Search for the cell housing the specified text and yield its [x, y] center coordinate. 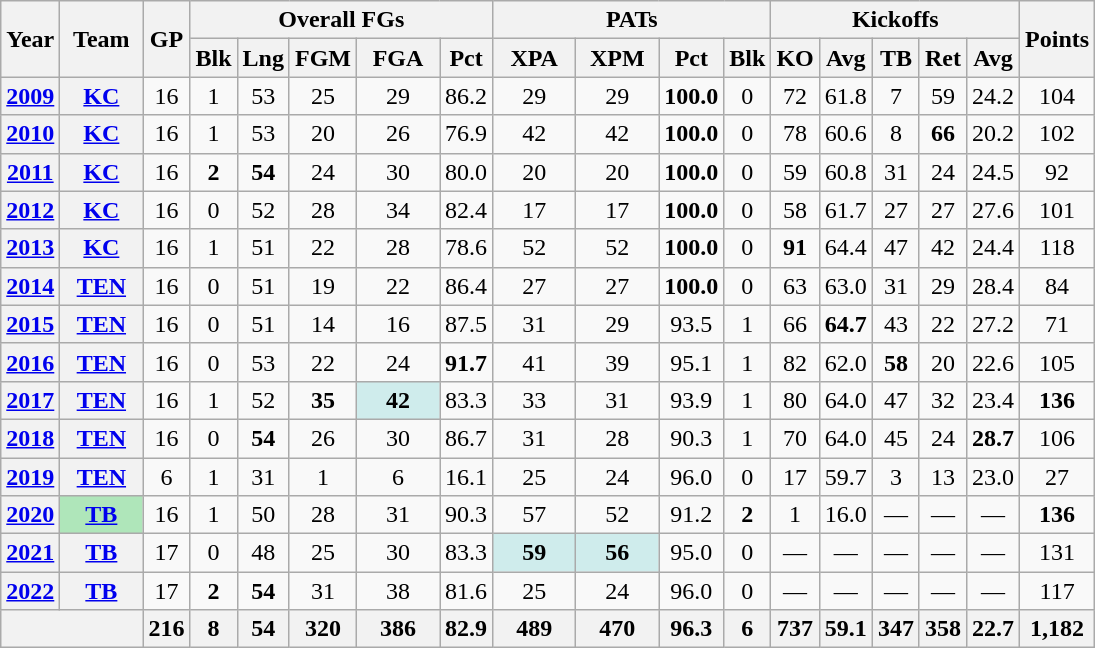
86.2 [466, 96]
80 [795, 400]
7 [896, 96]
82.4 [466, 210]
33 [534, 400]
70 [795, 438]
87.5 [466, 324]
27.2 [992, 324]
50 [263, 515]
2011 [30, 172]
86.4 [466, 286]
28.4 [992, 286]
24.4 [992, 248]
2019 [30, 477]
82 [795, 362]
56 [618, 553]
60.6 [846, 134]
489 [534, 629]
2021 [30, 553]
82.9 [466, 629]
2012 [30, 210]
2017 [30, 400]
27.6 [992, 210]
Ret [942, 58]
39 [618, 362]
43 [896, 324]
45 [896, 438]
2010 [30, 134]
102 [1058, 134]
59.7 [846, 477]
60.8 [846, 172]
131 [1058, 553]
81.6 [466, 591]
62.0 [846, 362]
2016 [30, 362]
Points [1058, 39]
FGM [322, 58]
470 [618, 629]
386 [398, 629]
80.0 [466, 172]
96.3 [692, 629]
14 [322, 324]
20.2 [992, 134]
91.7 [466, 362]
216 [166, 629]
38 [398, 591]
91 [795, 248]
93.9 [692, 400]
61.8 [846, 96]
Lng [263, 58]
57 [534, 515]
63 [795, 286]
KO [795, 58]
72 [795, 96]
24.2 [992, 96]
93.5 [692, 324]
95.1 [692, 362]
2014 [30, 286]
Overall FGs [342, 20]
PATs [632, 20]
2013 [30, 248]
86.7 [466, 438]
19 [322, 286]
71 [1058, 324]
92 [1058, 172]
2022 [30, 591]
34 [398, 210]
2020 [30, 515]
59.1 [846, 629]
737 [795, 629]
104 [1058, 96]
GP [166, 39]
16.1 [466, 477]
105 [1058, 362]
FGA [398, 58]
XPA [534, 58]
117 [1058, 591]
78 [795, 134]
XPM [618, 58]
23.4 [992, 400]
101 [1058, 210]
64.7 [846, 324]
Team [102, 39]
61.7 [846, 210]
2009 [30, 96]
48 [263, 553]
320 [322, 629]
23.0 [992, 477]
32 [942, 400]
76.9 [466, 134]
63.0 [846, 286]
22.6 [992, 362]
35 [322, 400]
78.6 [466, 248]
106 [1058, 438]
2018 [30, 438]
16.0 [846, 515]
Kickoffs [896, 20]
91.2 [692, 515]
Year [30, 39]
118 [1058, 248]
3 [896, 477]
41 [534, 362]
358 [942, 629]
13 [942, 477]
84 [1058, 286]
22.7 [992, 629]
28.7 [992, 438]
1,182 [1058, 629]
64.4 [846, 248]
24.5 [992, 172]
2015 [30, 324]
347 [896, 629]
95.0 [692, 553]
